Capture the cell that displays the provided text and extract its (x, y) central coordinate. 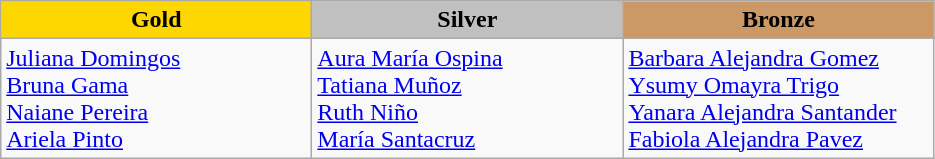
Bronze (778, 20)
Gold (156, 20)
Juliana DomingosBruna GamaNaiane PereiraAriela Pinto (156, 98)
Aura María OspinaTatiana MuñozRuth NiñoMaría Santacruz (468, 98)
Barbara Alejandra GomezYsumy Omayra TrigoYanara Alejandra SantanderFabiola Alejandra Pavez (778, 98)
Silver (468, 20)
